Extract the (X, Y) coordinate from the center of the cell holding the provided text.  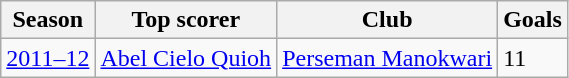
Goals (533, 20)
11 (533, 58)
Club (388, 20)
Top scorer (186, 20)
Season (48, 20)
2011–12 (48, 58)
Perseman Manokwari (388, 58)
Abel Cielo Quioh (186, 58)
